Scan for the cell matching the given text and deliver its (X, Y) coordinate at center. 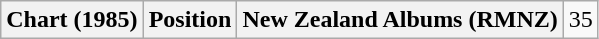
35 (580, 20)
Chart (1985) (72, 20)
New Zealand Albums (RMNZ) (400, 20)
Position (190, 20)
